Return (X, Y) of the center of cell containing provided text 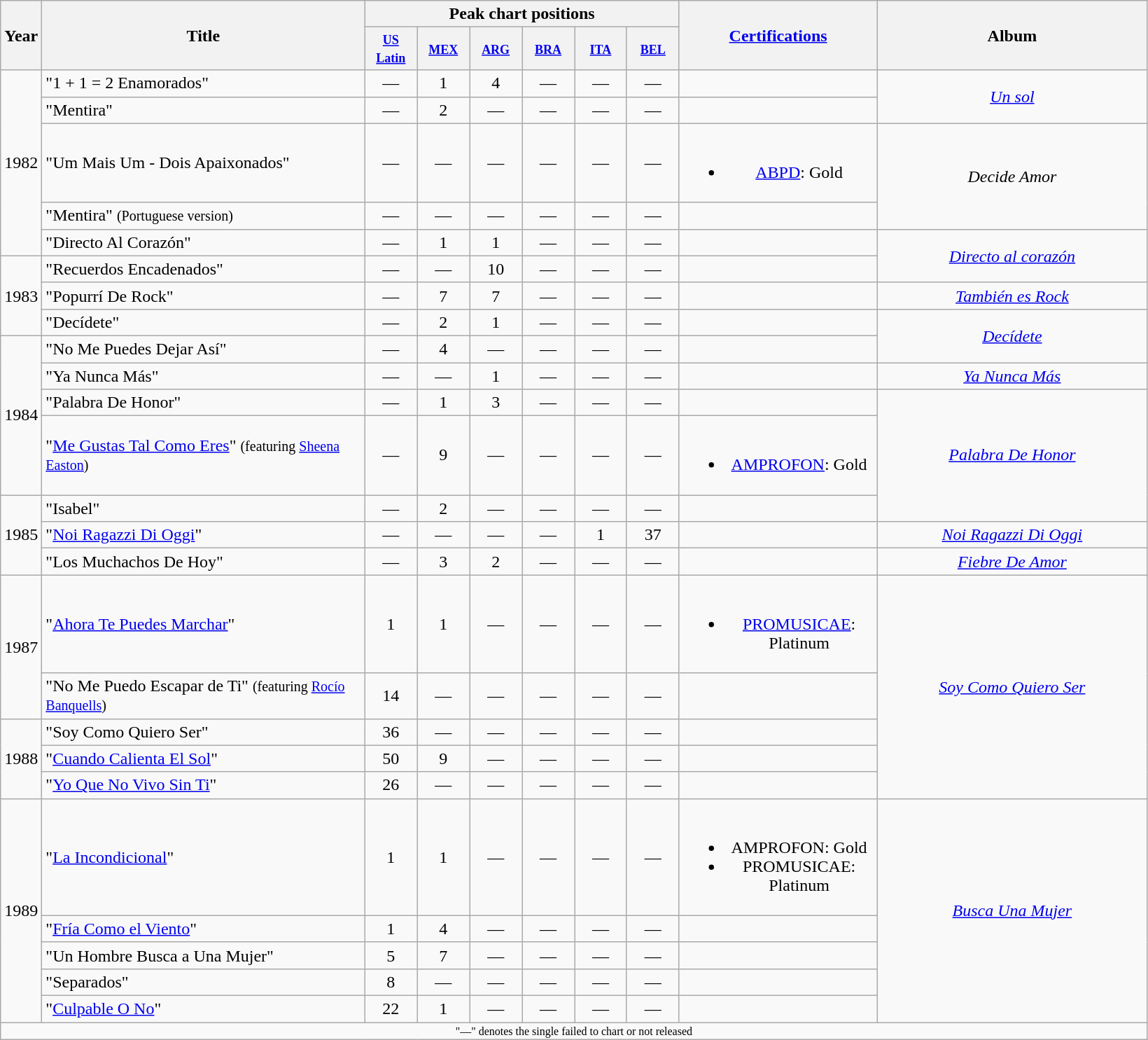
"Culpable O No" (203, 1008)
"Mentira" (203, 110)
"Cuando Calienta El Sol" (203, 758)
Un sol (1012, 97)
"Mentira" (Portuguese version) (203, 216)
Decídete (1012, 335)
"Isabel" (203, 508)
1988 (21, 758)
1989 (21, 910)
AMPROFON: Gold (778, 455)
"Fría Como el Viento" (203, 929)
1983 (21, 296)
ARG (496, 49)
Year (21, 35)
También es Rock (1012, 296)
"Popurrí De Rock" (203, 296)
Palabra De Honor (1012, 455)
"Recuerdos Encadenados" (203, 269)
"No Me Puedes Dejar Así" (203, 349)
5 (391, 955)
1985 (21, 535)
"Palabra De Honor" (203, 403)
Fiebre De Amor (1012, 562)
1982 (21, 162)
50 (391, 758)
PROMUSICAE: Platinum (778, 624)
"Separados" (203, 982)
Noi Ragazzi Di Oggi (1012, 535)
"Um Mais Um - Dois Apaixonados" (203, 162)
Title (203, 35)
BRA (549, 49)
Soy Como Quiero Ser (1012, 686)
"Yo Que No Vivo Sin Ti" (203, 785)
Ya Nunca Más (1012, 376)
1987 (21, 647)
Album (1012, 35)
"Los Muchachos De Hoy" (203, 562)
USLatin (391, 49)
Busca Una Mujer (1012, 910)
14 (391, 696)
Certifications (778, 35)
"Decídete" (203, 322)
ITA (601, 49)
"La Incondicional" (203, 857)
10 (496, 269)
1984 (21, 415)
Peak chart positions (522, 14)
"No Me Puedo Escapar de Ti" (featuring Rocío Banquells) (203, 696)
"Noi Ragazzi Di Oggi" (203, 535)
"Me Gustas Tal Como Eres" (featuring Sheena Easton) (203, 455)
BEL (652, 49)
"Un Hombre Busca a Una Mujer" (203, 955)
26 (391, 785)
"Soy Como Quiero Ser" (203, 732)
ABPD: Gold (778, 162)
37 (652, 535)
Decide Amor (1012, 176)
8 (391, 982)
"Ahora Te Puedes Marchar" (203, 624)
"Ya Nunca Más" (203, 376)
"Directo Al Corazón" (203, 242)
AMPROFON: GoldPROMUSICAE: Platinum (778, 857)
36 (391, 732)
"1 + 1 = 2 Enamorados" (203, 83)
"—" denotes the single failed to chart or not released (574, 1031)
MEX (444, 49)
22 (391, 1008)
Directo al corazón (1012, 256)
